Find where the given text appears and provide that cell's center as [X, Y] coordinate. 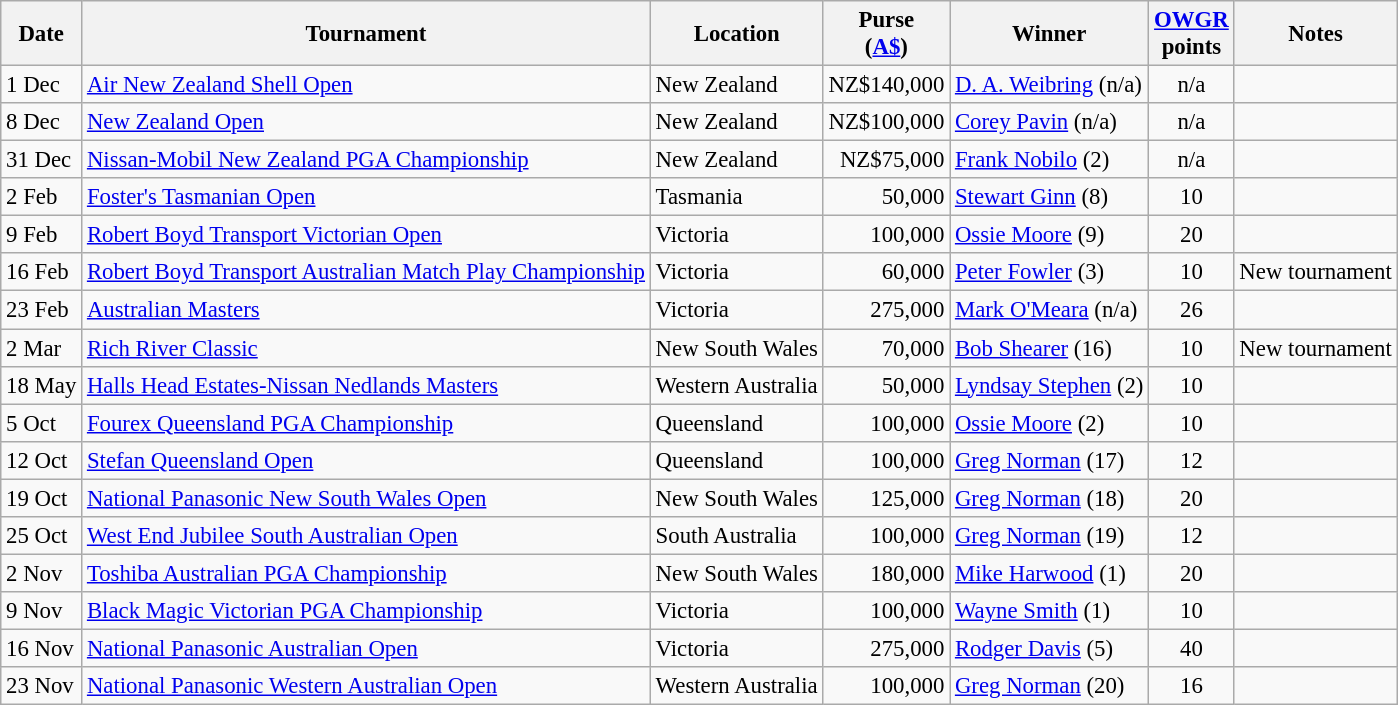
OWGRpoints [1192, 34]
D. A. Weibring (n/a) [1050, 85]
National Panasonic Western Australian Open [366, 686]
New Zealand Open [366, 122]
Winner [1050, 34]
Wayne Smith (1) [1050, 611]
Rich River Classic [366, 348]
Tasmania [736, 197]
Australian Masters [366, 310]
180,000 [886, 573]
Notes [1316, 34]
8 Dec [42, 122]
31 Dec [42, 160]
NZ$140,000 [886, 85]
Purse(A$) [886, 34]
Halls Head Estates-Nissan Nedlands Masters [366, 385]
5 Oct [42, 423]
Tournament [366, 34]
18 May [42, 385]
26 [1192, 310]
Black Magic Victorian PGA Championship [366, 611]
2 Feb [42, 197]
2 Mar [42, 348]
National Panasonic New South Wales Open [366, 498]
Nissan-Mobil New Zealand PGA Championship [366, 160]
16 Feb [42, 273]
2 Nov [42, 573]
Corey Pavin (n/a) [1050, 122]
Peter Fowler (3) [1050, 273]
Date [42, 34]
40 [1192, 648]
Lyndsay Stephen (2) [1050, 385]
Toshiba Australian PGA Championship [366, 573]
Air New Zealand Shell Open [366, 85]
Greg Norman (18) [1050, 498]
12 Oct [42, 460]
16 Nov [42, 648]
NZ$75,000 [886, 160]
National Panasonic Australian Open [366, 648]
25 Oct [42, 536]
Location [736, 34]
Ossie Moore (9) [1050, 235]
19 Oct [42, 498]
Bob Shearer (16) [1050, 348]
23 Feb [42, 310]
23 Nov [42, 686]
Robert Boyd Transport Victorian Open [366, 235]
Ossie Moore (2) [1050, 423]
16 [1192, 686]
Mark O'Meara (n/a) [1050, 310]
Stewart Ginn (8) [1050, 197]
9 Feb [42, 235]
Rodger Davis (5) [1050, 648]
Greg Norman (19) [1050, 536]
60,000 [886, 273]
Robert Boyd Transport Australian Match Play Championship [366, 273]
NZ$100,000 [886, 122]
Mike Harwood (1) [1050, 573]
1 Dec [42, 85]
West End Jubilee South Australian Open [366, 536]
Stefan Queensland Open [366, 460]
Fourex Queensland PGA Championship [366, 423]
125,000 [886, 498]
Greg Norman (17) [1050, 460]
70,000 [886, 348]
South Australia [736, 536]
Frank Nobilo (2) [1050, 160]
Foster's Tasmanian Open [366, 197]
9 Nov [42, 611]
Greg Norman (20) [1050, 686]
